Extract the [x, y] coordinate from the center of the cell holding the provided text.  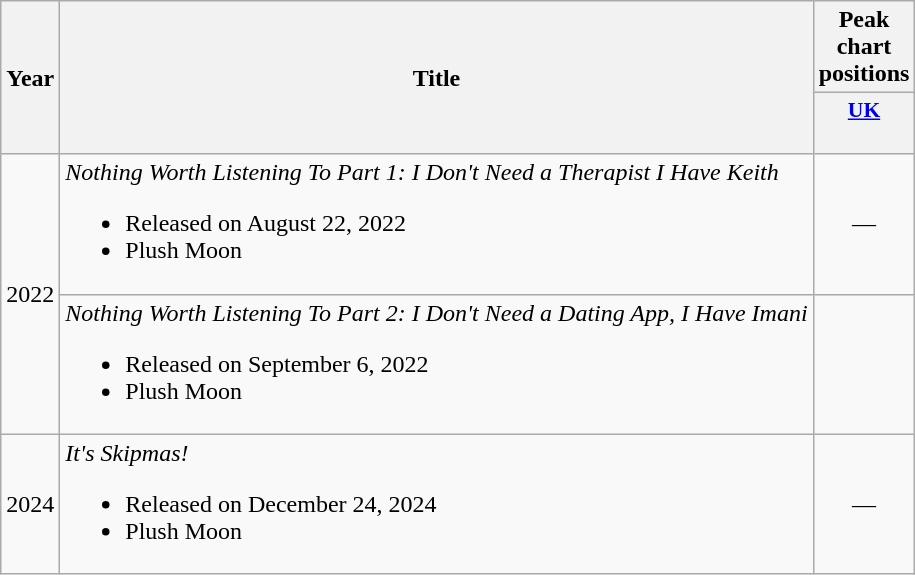
2022 [30, 294]
Peak chart positions [864, 47]
UK [864, 124]
Nothing Worth Listening To Part 2: I Don't Need a Dating App, I Have ImaniReleased on September 6, 2022Plush Moon [436, 364]
2024 [30, 504]
Title [436, 78]
Nothing Worth Listening To Part 1: I Don't Need a Therapist I Have KeithReleased on August 22, 2022Plush Moon [436, 224]
It's Skipmas!Released on December 24, 2024Plush Moon [436, 504]
Year [30, 78]
